Find where the given text appears and provide that cell's center as (X, Y) coordinate. 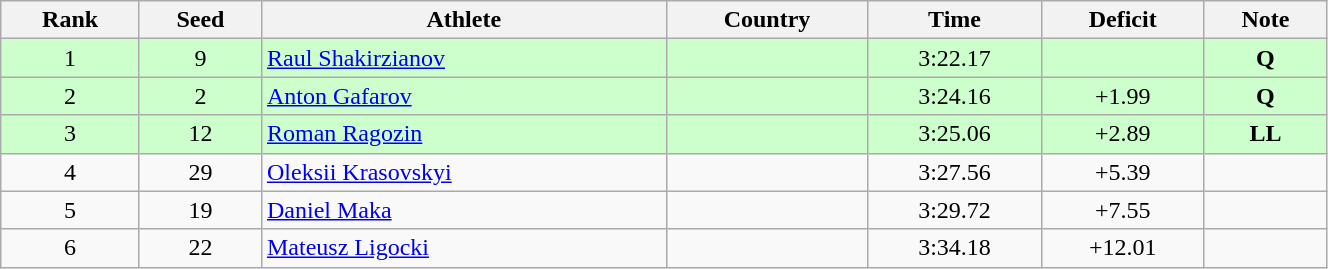
9 (200, 58)
3:25.06 (954, 134)
22 (200, 248)
3:29.72 (954, 210)
+2.89 (1122, 134)
5 (70, 210)
Raul Shakirzianov (464, 58)
+12.01 (1122, 248)
Deficit (1122, 20)
3:27.56 (954, 172)
3:34.18 (954, 248)
+7.55 (1122, 210)
19 (200, 210)
12 (200, 134)
3 (70, 134)
Country (767, 20)
+1.99 (1122, 96)
3:24.16 (954, 96)
3:22.17 (954, 58)
Roman Ragozin (464, 134)
Daniel Maka (464, 210)
4 (70, 172)
Anton Gafarov (464, 96)
Athlete (464, 20)
6 (70, 248)
1 (70, 58)
+5.39 (1122, 172)
Time (954, 20)
Oleksii Krasovskyi (464, 172)
Seed (200, 20)
LL (1265, 134)
Note (1265, 20)
Mateusz Ligocki (464, 248)
Rank (70, 20)
29 (200, 172)
